Pinpoint the cell where the given text exists, returning its [X, Y] midpoint coordinate. 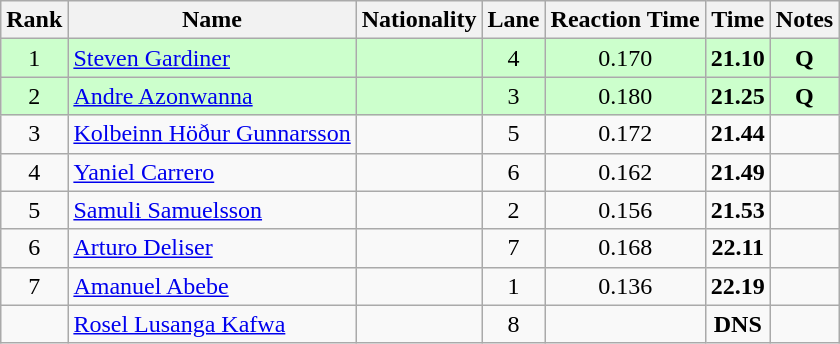
Notes [804, 20]
0.180 [625, 96]
0.170 [625, 58]
Rosel Lusanga Kafwa [212, 324]
Samuli Samuelsson [212, 210]
Yaniel Carrero [212, 172]
0.156 [625, 210]
Rank [34, 20]
Andre Azonwanna [212, 96]
Lane [514, 20]
21.25 [738, 96]
0.172 [625, 134]
Reaction Time [625, 20]
DNS [738, 324]
21.53 [738, 210]
0.162 [625, 172]
0.168 [625, 248]
0.136 [625, 286]
21.49 [738, 172]
Arturo Deliser [212, 248]
22.11 [738, 248]
Kolbeinn Höður Gunnarsson [212, 134]
Amanuel Abebe [212, 286]
8 [514, 324]
21.44 [738, 134]
21.10 [738, 58]
Nationality [419, 20]
22.19 [738, 286]
Time [738, 20]
Steven Gardiner [212, 58]
Name [212, 20]
